Return (X, Y) of the center of cell containing provided text 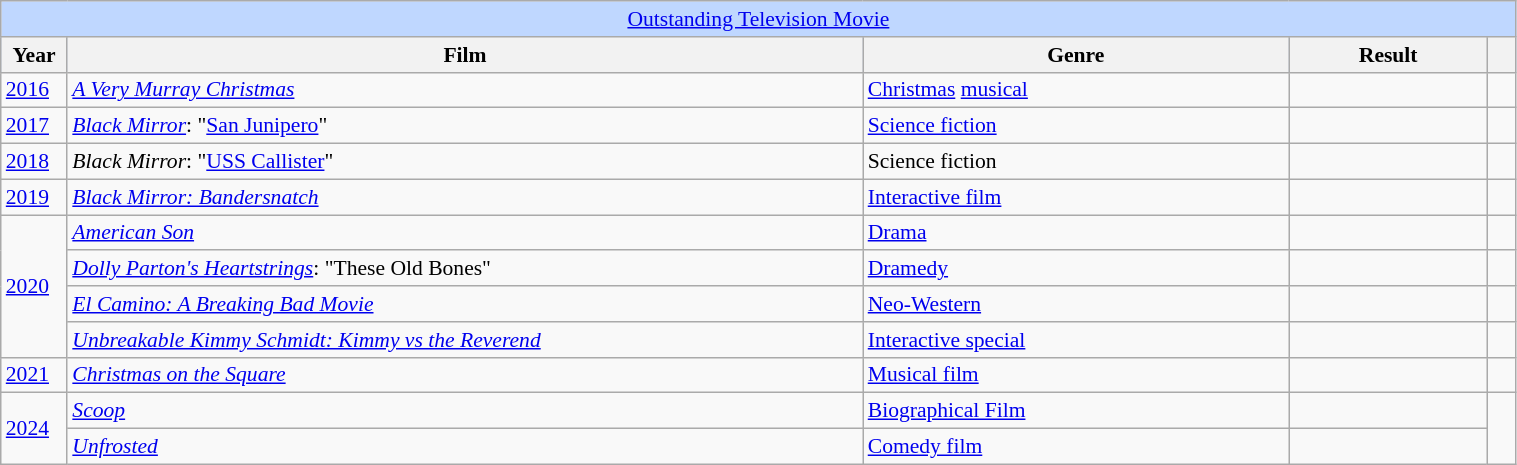
2018 (34, 162)
Dolly Parton's Heartstrings: "These Old Bones" (464, 269)
Interactive film (1076, 197)
Black Mirror: Bandersnatch (464, 197)
A Very Murray Christmas (464, 90)
Christmas musical (1076, 90)
Result (1388, 55)
Dramedy (1076, 269)
Black Mirror: "San Junipero" (464, 126)
Biographical Film (1076, 411)
American Son (464, 233)
Unfrosted (464, 447)
Christmas on the Square (464, 375)
El Camino: A Breaking Bad Movie (464, 304)
Black Mirror: "USS Callister" (464, 162)
Neo-Western (1076, 304)
Unbreakable Kimmy Schmidt: Kimmy vs the Reverend (464, 340)
2021 (34, 375)
2020 (34, 286)
2019 (34, 197)
2017 (34, 126)
2024 (34, 428)
Outstanding Television Movie (758, 19)
2016 (34, 90)
Scoop (464, 411)
Comedy film (1076, 447)
Film (464, 55)
Year (34, 55)
Interactive special (1076, 340)
Musical film (1076, 375)
Genre (1076, 55)
Drama (1076, 233)
